Identify which cell holds the provided text, then report its [X, Y] central coordinate. 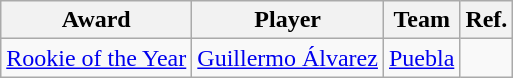
Ref. [486, 20]
Award [96, 20]
Guillermo Álvarez [288, 58]
Puebla [421, 58]
Player [288, 20]
Team [421, 20]
Rookie of the Year [96, 58]
